Find where the given text appears and provide that cell's center as (X, Y) coordinate. 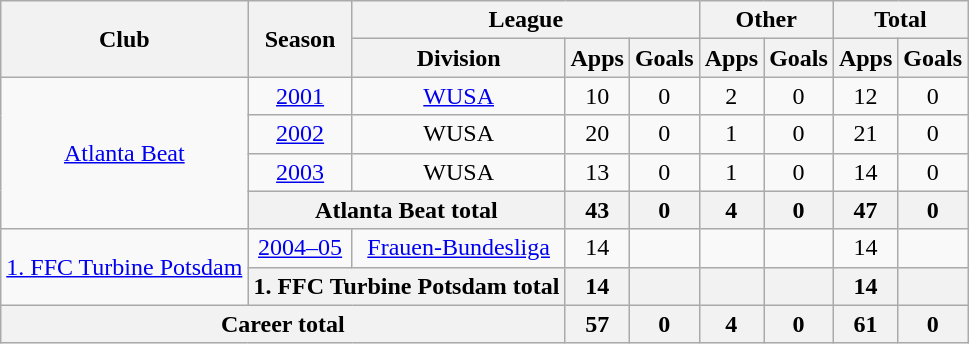
League (526, 20)
21 (865, 134)
2004–05 (300, 248)
Atlanta Beat total (406, 210)
43 (597, 210)
Career total (283, 324)
13 (597, 172)
Atlanta Beat (124, 153)
1. FFC Turbine Potsdam (124, 267)
47 (865, 210)
1. FFC Turbine Potsdam total (406, 286)
Total (900, 20)
10 (597, 96)
12 (865, 96)
61 (865, 324)
Other (766, 20)
Club (124, 39)
20 (597, 134)
Season (300, 39)
2002 (300, 134)
57 (597, 324)
Frauen-Bundesliga (458, 248)
2003 (300, 172)
2001 (300, 96)
2 (731, 96)
Division (458, 58)
